Determine the [x, y] coordinate at the center of the cell enclosing the given text.  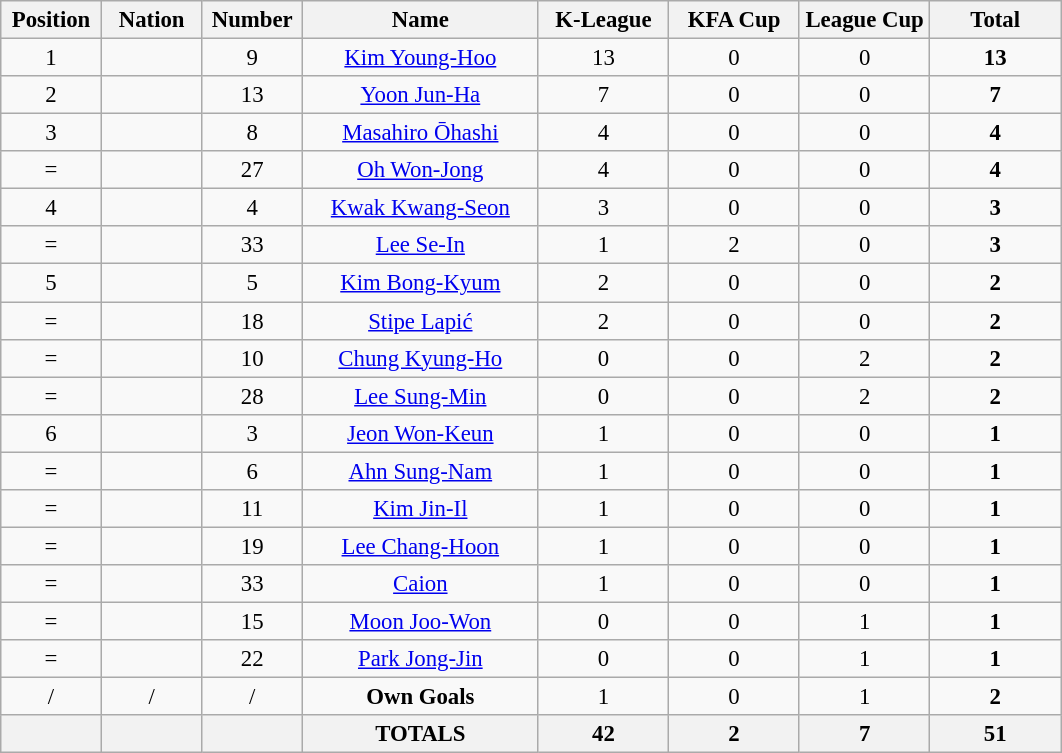
11 [252, 509]
TOTALS [421, 734]
Caion [421, 584]
KFA Cup [734, 20]
10 [252, 358]
Chung Kyung-Ho [421, 358]
Masahiro Ōhashi [421, 133]
Own Goals [421, 697]
19 [252, 546]
Name [421, 20]
K-League [604, 20]
Kwak Kwang-Seon [421, 208]
28 [252, 396]
Oh Won-Jong [421, 170]
8 [252, 133]
Kim Jin-Il [421, 509]
Stipe Lapić [421, 321]
Lee Se-In [421, 245]
15 [252, 621]
Nation [152, 20]
Number [252, 20]
Total [996, 20]
18 [252, 321]
22 [252, 659]
Lee Sung-Min [421, 396]
51 [996, 734]
Ahn Sung-Nam [421, 471]
Park Jong-Jin [421, 659]
Yoon Jun-Ha [421, 95]
Moon Joo-Won [421, 621]
Lee Chang-Hoon [421, 546]
27 [252, 170]
League Cup [864, 20]
9 [252, 58]
Position [52, 20]
Kim Bong-Kyum [421, 283]
Jeon Won-Keun [421, 433]
Kim Young-Hoo [421, 58]
42 [604, 734]
